Locate the cell with the specified text and output its (x, y) center coordinate. 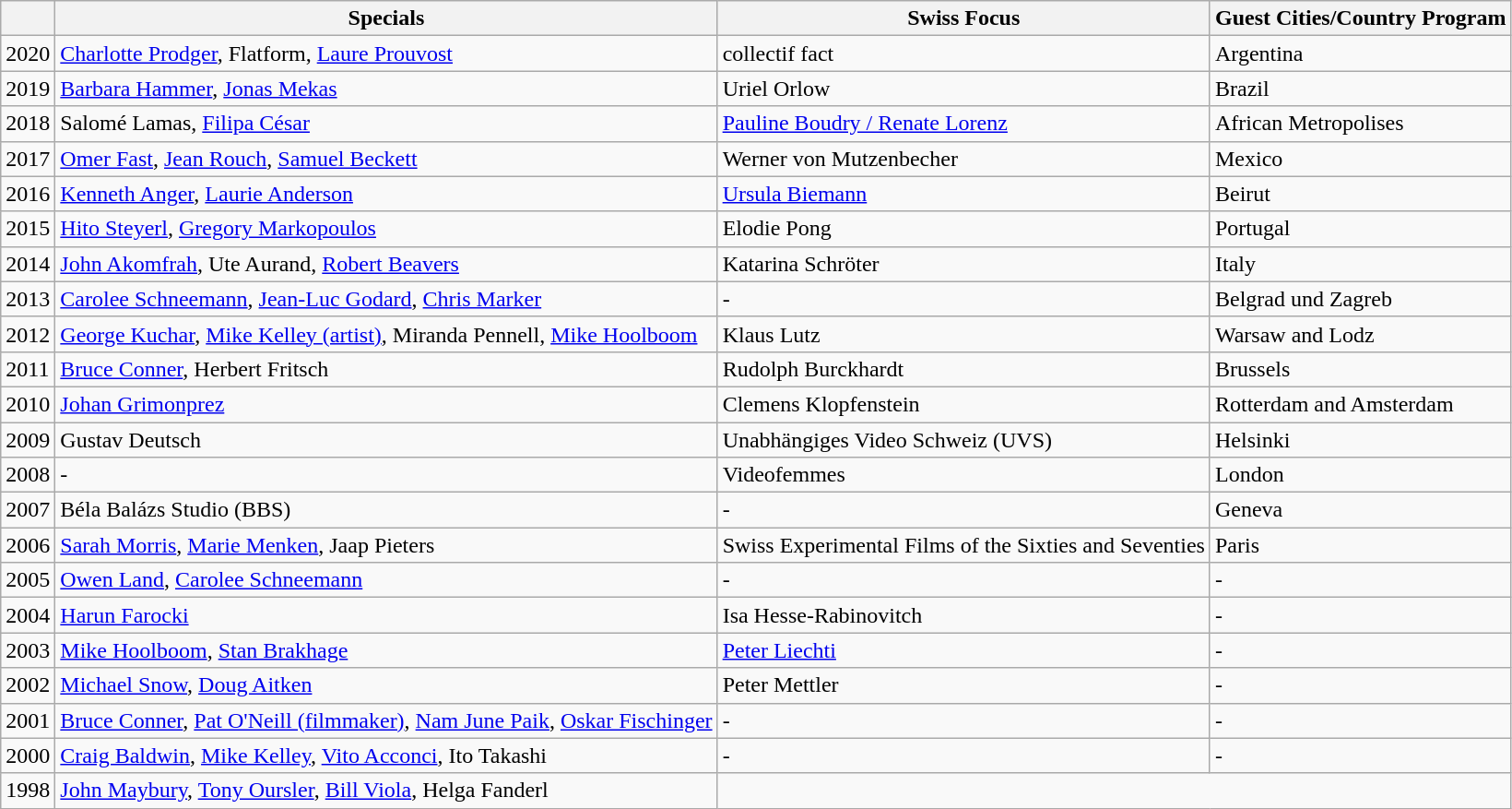
Pauline Boudry / Renate Lorenz (963, 124)
Brussels (1361, 369)
collectif fact (963, 54)
2016 (28, 194)
2012 (28, 334)
Harun Farocki (386, 615)
Swiss Experimental Films of the Sixties and Seventies (963, 545)
Rudolph Burckhardt (963, 369)
Peter Liechti (963, 650)
Isa Hesse-Rabinovitch (963, 615)
Clemens Klopfenstein (963, 404)
2011 (28, 369)
2004 (28, 615)
Werner von Mutzenbecher (963, 159)
2015 (28, 229)
2002 (28, 685)
2005 (28, 580)
Béla Balázs Studio (BBS) (386, 510)
2008 (28, 475)
George Kuchar, Mike Kelley (artist), Miranda Pennell, Mike Hoolboom (386, 334)
Italy (1361, 264)
Katarina Schröter (963, 264)
Owen Land, Carolee Schneemann (386, 580)
Geneva (1361, 510)
Craig Baldwin, Mike Kelley, Vito Acconci, Ito Takashi (386, 755)
Mike Hoolboom, Stan Brakhage (386, 650)
Salomé Lamas, Filipa César (386, 124)
Unabhängiges Video Schweiz (UVS) (963, 440)
Barbara Hammer, Jonas Mekas (386, 89)
John Akomfrah, Ute Aurand, Robert Beavers (386, 264)
Helsinki (1361, 440)
Charlotte Prodger, Flatform, Laure Prouvost (386, 54)
Portugal (1361, 229)
Paris (1361, 545)
African Metropolises (1361, 124)
Specials (386, 18)
Johan Grimonprez (386, 404)
London (1361, 475)
2019 (28, 89)
2013 (28, 299)
2017 (28, 159)
2018 (28, 124)
Carolee Schneemann, Jean-Luc Godard, Chris Marker (386, 299)
2020 (28, 54)
Mexico (1361, 159)
Peter Mettler (963, 685)
Bruce Conner, Pat O'Neill (filmmaker), Nam June Paik, Oskar Fischinger (386, 720)
Warsaw and Lodz (1361, 334)
Ursula Biemann (963, 194)
2010 (28, 404)
Videofemmes (963, 475)
John Maybury, Tony Oursler, Bill Viola, Helga Fanderl (386, 791)
Sarah Morris, Marie Menken, Jaap Pieters (386, 545)
Gustav Deutsch (386, 440)
2006 (28, 545)
Brazil (1361, 89)
Bruce Conner, Herbert Fritsch (386, 369)
2001 (28, 720)
Argentina (1361, 54)
2014 (28, 264)
Guest Cities/Country Program (1361, 18)
Omer Fast, Jean Rouch, Samuel Beckett (386, 159)
2000 (28, 755)
Swiss Focus (963, 18)
Elodie Pong (963, 229)
Michael Snow, Doug Aitken (386, 685)
Belgrad und Zagreb (1361, 299)
2009 (28, 440)
2007 (28, 510)
Klaus Lutz (963, 334)
2003 (28, 650)
Hito Steyerl, Gregory Markopoulos (386, 229)
1998 (28, 791)
Uriel Orlow (963, 89)
Kenneth Anger, Laurie Anderson (386, 194)
Beirut (1361, 194)
Rotterdam and Amsterdam (1361, 404)
